Locate the cell with the specified text and output its [X, Y] center coordinate. 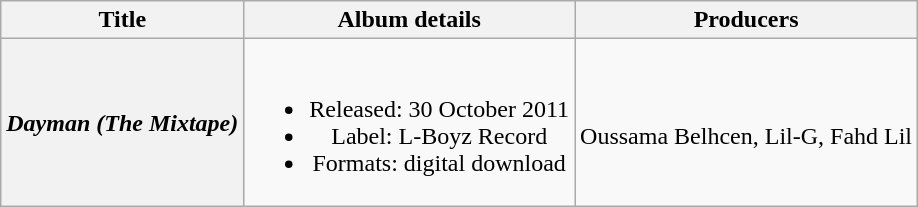
Oussama Belhcen, Lil-G, Fahd Lil [746, 122]
Producers [746, 20]
Album details [410, 20]
Released: 30 October 2011Label: L-Boyz RecordFormats: digital download [410, 122]
Title [122, 20]
Dayman (The Mixtape) [122, 122]
